Determine the [X, Y] coordinate at the center of the cell enclosing the given text.  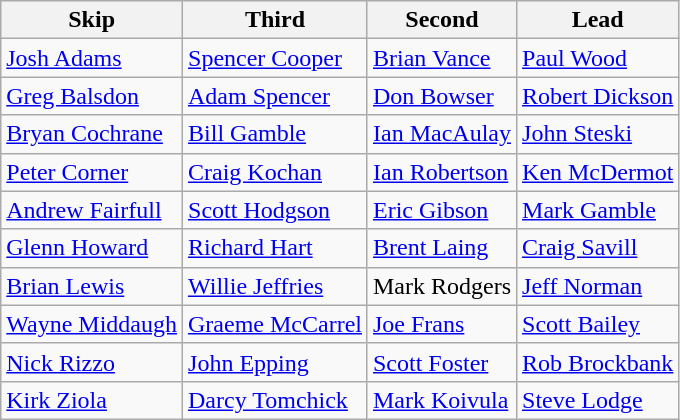
Don Bowser [442, 96]
John Steski [598, 134]
Scott Foster [442, 362]
Steve Lodge [598, 400]
Richard Hart [276, 248]
Kirk Ziola [92, 400]
Second [442, 20]
Spencer Cooper [276, 58]
Scott Bailey [598, 324]
Bill Gamble [276, 134]
Glenn Howard [92, 248]
Brian Lewis [92, 286]
Rob Brockbank [598, 362]
Graeme McCarrel [276, 324]
Andrew Fairfull [92, 210]
Joe Frans [442, 324]
Nick Rizzo [92, 362]
Darcy Tomchick [276, 400]
Greg Balsdon [92, 96]
John Epping [276, 362]
Peter Corner [92, 172]
Willie Jeffries [276, 286]
Scott Hodgson [276, 210]
Adam Spencer [276, 96]
Lead [598, 20]
Mark Gamble [598, 210]
Eric Gibson [442, 210]
Paul Wood [598, 58]
Mark Rodgers [442, 286]
Craig Kochan [276, 172]
Jeff Norman [598, 286]
Third [276, 20]
Mark Koivula [442, 400]
Robert Dickson [598, 96]
Wayne Middaugh [92, 324]
Brent Laing [442, 248]
Ian MacAulay [442, 134]
Craig Savill [598, 248]
Skip [92, 20]
Josh Adams [92, 58]
Ian Robertson [442, 172]
Brian Vance [442, 58]
Bryan Cochrane [92, 134]
Ken McDermot [598, 172]
